Pinpoint the cell where the given text exists, returning its (x, y) midpoint coordinate. 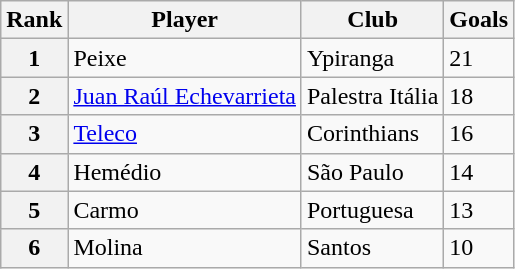
Molina (185, 248)
5 (34, 210)
4 (34, 172)
1 (34, 58)
Carmo (185, 210)
Portuguesa (372, 210)
18 (479, 96)
21 (479, 58)
2 (34, 96)
Corinthians (372, 134)
6 (34, 248)
Rank (34, 20)
14 (479, 172)
São Paulo (372, 172)
Teleco (185, 134)
Player (185, 20)
Palestra Itália (372, 96)
Club (372, 20)
13 (479, 210)
3 (34, 134)
Hemédio (185, 172)
Santos (372, 248)
16 (479, 134)
Juan Raúl Echevarrieta (185, 96)
Ypiranga (372, 58)
Peixe (185, 58)
Goals (479, 20)
10 (479, 248)
